Return (X, Y) of the center of cell containing provided text 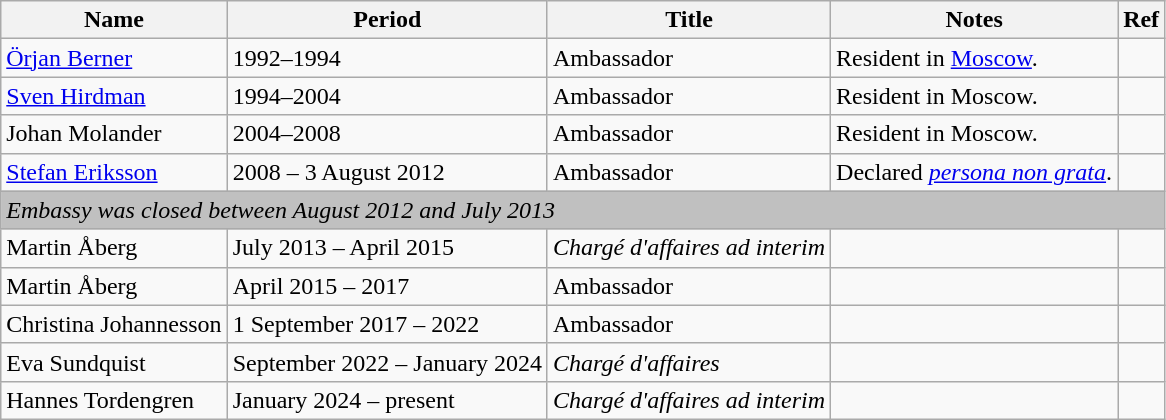
January 2024 – present (387, 400)
Notes (974, 20)
1 September 2017 – 2022 (387, 324)
Title (688, 20)
Ref (1142, 20)
Period (387, 20)
2004–2008 (387, 134)
July 2013 – April 2015 (387, 248)
Chargé d'affaires (688, 362)
1994–2004 (387, 96)
September 2022 – January 2024 (387, 362)
Name (114, 20)
Embassy was closed between August 2012 and July 2013 (583, 210)
Declared persona non grata. (974, 172)
1992–1994 (387, 58)
Eva Sundquist (114, 362)
2008 – 3 August 2012 (387, 172)
Johan Molander (114, 134)
Sven Hirdman (114, 96)
Stefan Eriksson (114, 172)
Christina Johannesson (114, 324)
Örjan Berner (114, 58)
April 2015 – 2017 (387, 286)
Hannes Tordengren (114, 400)
